Pinpoint the cell where the given text exists, returning its (X, Y) midpoint coordinate. 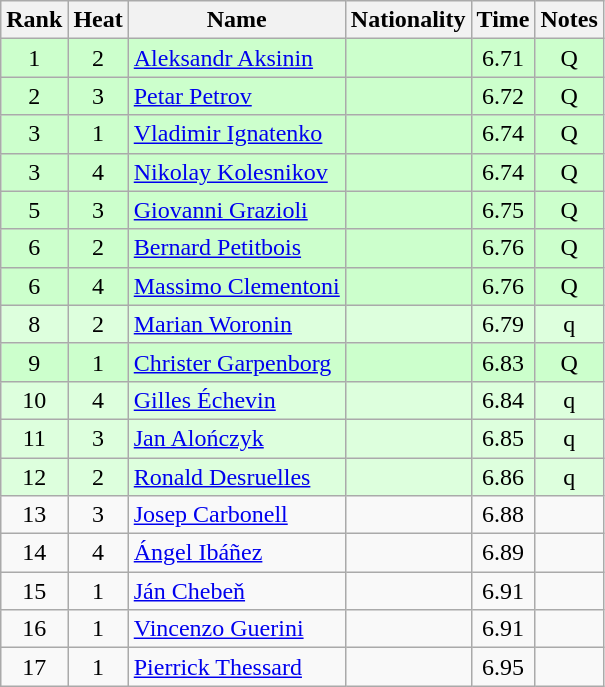
Petar Petrov (236, 96)
10 (34, 400)
Notes (569, 20)
Name (236, 20)
12 (34, 477)
Ángel Ibáñez (236, 553)
Nationality (408, 20)
6.95 (503, 667)
6.85 (503, 438)
Vladimir Ignatenko (236, 134)
Vincenzo Guerini (236, 629)
Josep Carbonell (236, 515)
Heat (98, 20)
6.71 (503, 58)
17 (34, 667)
Time (503, 20)
Ronald Desruelles (236, 477)
6.89 (503, 553)
6.84 (503, 400)
14 (34, 553)
Jan Alończyk (236, 438)
15 (34, 591)
Rank (34, 20)
Massimo Clementoni (236, 286)
Ján Chebeň (236, 591)
11 (34, 438)
13 (34, 515)
Marian Woronin (236, 324)
Pierrick Thessard (236, 667)
6.79 (503, 324)
Christer Garpenborg (236, 362)
5 (34, 210)
Giovanni Grazioli (236, 210)
6.88 (503, 515)
9 (34, 362)
Bernard Petitbois (236, 248)
Nikolay Kolesnikov (236, 172)
6.83 (503, 362)
6.86 (503, 477)
16 (34, 629)
Aleksandr Aksinin (236, 58)
Gilles Échevin (236, 400)
6.75 (503, 210)
8 (34, 324)
6.72 (503, 96)
